Output the [x, y] coordinate of the center of the cell containing the given text.  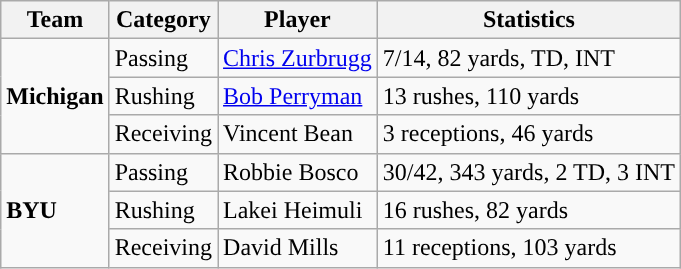
David Mills [298, 248]
Lakei Heimuli [298, 210]
Category [163, 20]
11 receptions, 103 yards [528, 248]
Statistics [528, 20]
30/42, 343 yards, 2 TD, 3 INT [528, 172]
Chris Zurbrugg [298, 58]
Team [55, 20]
Bob Perryman [298, 96]
3 receptions, 46 yards [528, 134]
7/14, 82 yards, TD, INT [528, 58]
13 rushes, 110 yards [528, 96]
Vincent Bean [298, 134]
BYU [55, 210]
Michigan [55, 96]
Robbie Bosco [298, 172]
Player [298, 20]
16 rushes, 82 yards [528, 210]
